Provide the (x, y) coordinate of the cell's center where the given text is located.  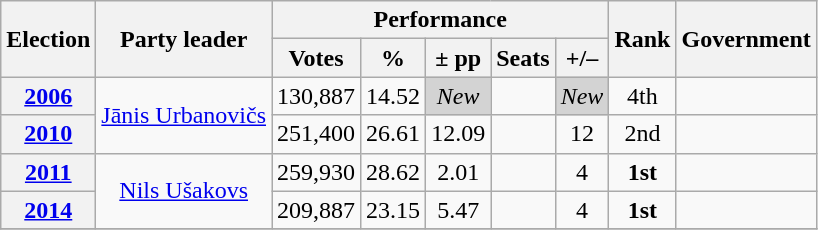
Jānis Urbanovičs (184, 115)
209,887 (316, 210)
14.52 (394, 96)
259,930 (316, 172)
12 (582, 134)
+/– (582, 58)
2011 (48, 172)
Nils Ušakovs (184, 191)
130,887 (316, 96)
26.61 (394, 134)
28.62 (394, 172)
Party leader (184, 39)
2.01 (458, 172)
Votes (316, 58)
Election (48, 39)
2010 (48, 134)
251,400 (316, 134)
12.09 (458, 134)
± pp (458, 58)
Seats (523, 58)
4th (642, 96)
Government (746, 39)
2nd (642, 134)
5.47 (458, 210)
2006 (48, 96)
2014 (48, 210)
23.15 (394, 210)
Performance (440, 20)
% (394, 58)
Rank (642, 39)
